Find where the given text appears and provide that cell's center as [X, Y] coordinate. 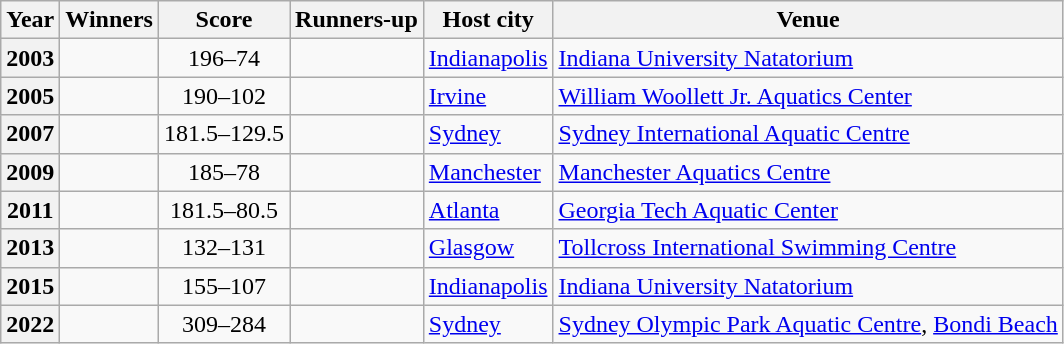
Venue [808, 20]
185–78 [224, 172]
Irvine [488, 96]
2022 [30, 324]
Sydney Olympic Park Aquatic Centre, Bondi Beach [808, 324]
Glasgow [488, 248]
2003 [30, 58]
Runners-up [357, 20]
132–131 [224, 248]
190–102 [224, 96]
Atlanta [488, 210]
Manchester [488, 172]
309–284 [224, 324]
2005 [30, 96]
181.5–129.5 [224, 134]
Host city [488, 20]
Manchester Aquatics Centre [808, 172]
Sydney International Aquatic Centre [808, 134]
2009 [30, 172]
2015 [30, 286]
Score [224, 20]
2013 [30, 248]
William Woollett Jr. Aquatics Center [808, 96]
Year [30, 20]
196–74 [224, 58]
Winners [110, 20]
2007 [30, 134]
181.5–80.5 [224, 210]
2011 [30, 210]
Tollcross International Swimming Centre [808, 248]
Georgia Tech Aquatic Center [808, 210]
155–107 [224, 286]
